Provide the [X, Y] coordinate of the cell's center where the given text is located.  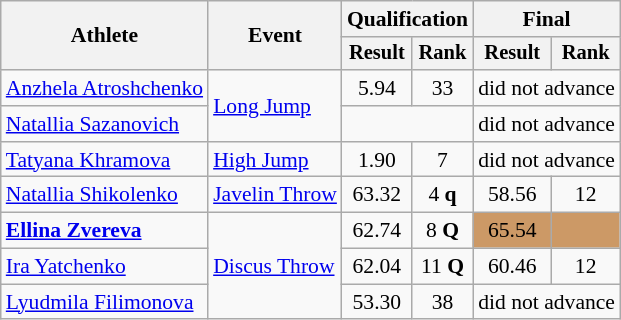
Natallia Sazanovich [104, 124]
Tatyana Khramova [104, 160]
Lyudmila Filimonova [104, 302]
7 [442, 160]
33 [442, 88]
58.56 [512, 195]
38 [442, 302]
11 Q [442, 267]
Javelin Throw [275, 195]
62.04 [377, 267]
Discus Throw [275, 266]
60.46 [512, 267]
5.94 [377, 88]
Qualification [408, 19]
53.30 [377, 302]
Long Jump [275, 106]
High Jump [275, 160]
Ellina Zvereva [104, 231]
Ira Yatchenko [104, 267]
65.54 [512, 231]
1.90 [377, 160]
62.74 [377, 231]
8 Q [442, 231]
Natallia Shikolenko [104, 195]
4 q [442, 195]
63.32 [377, 195]
Athlete [104, 36]
Event [275, 36]
Anzhela Atroshchenko [104, 88]
Final [546, 19]
